From the cell containing the given text, extract its center point as [x, y] coordinate. 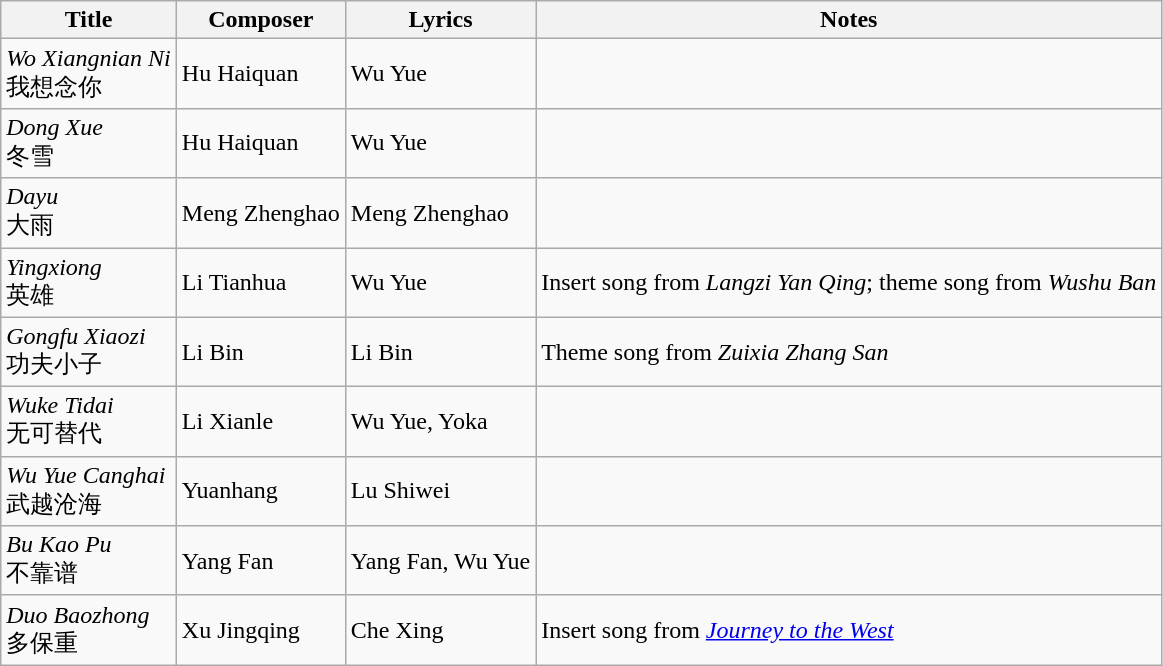
Bu Kao Pu不靠谱 [89, 561]
Theme song from Zuixia Zhang San [849, 352]
Gongfu Xiaozi功夫小子 [89, 352]
Li Xianle [260, 422]
Title [89, 20]
Yingxiong英雄 [89, 283]
Yuanhang [260, 491]
Insert song from Journey to the West [849, 630]
Wu Yue, Yoka [440, 422]
Composer [260, 20]
Li Tianhua [260, 283]
Notes [849, 20]
Dayu大雨 [89, 213]
Insert song from Langzi Yan Qing; theme song from Wushu Ban [849, 283]
Duo Baozhong多保重 [89, 630]
Dong Xue冬雪 [89, 143]
Yang Fan, Wu Yue [440, 561]
Yang Fan [260, 561]
Lyrics [440, 20]
Lu Shiwei [440, 491]
Xu Jingqing [260, 630]
Che Xing [440, 630]
Wuke Tidai无可替代 [89, 422]
Wu Yue Canghai武越沧海 [89, 491]
Wo Xiangnian Ni我想念你 [89, 74]
